Return the (x, y) coordinate for the center point of the cell that contains the specified text.  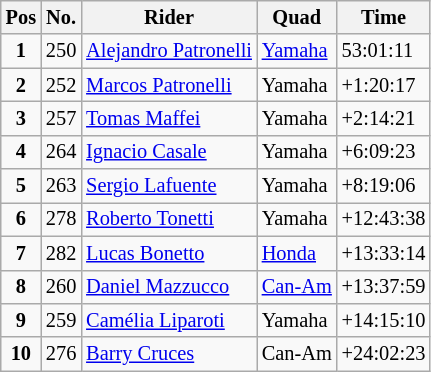
Time (384, 17)
9 (21, 320)
8 (21, 287)
Quad (297, 17)
7 (21, 253)
257 (61, 118)
264 (61, 152)
No. (61, 17)
259 (61, 320)
53:01:11 (384, 51)
Honda (297, 253)
+24:02:23 (384, 354)
Roberto Tonetti (169, 219)
+8:19:06 (384, 186)
Daniel Mazzucco (169, 287)
263 (61, 186)
+1:20:17 (384, 85)
Camélia Liparoti (169, 320)
276 (61, 354)
+12:43:38 (384, 219)
252 (61, 85)
5 (21, 186)
Alejandro Patronelli (169, 51)
10 (21, 354)
3 (21, 118)
Rider (169, 17)
1 (21, 51)
Pos (21, 17)
250 (61, 51)
2 (21, 85)
260 (61, 287)
+13:37:59 (384, 287)
Ignacio Casale (169, 152)
+14:15:10 (384, 320)
282 (61, 253)
278 (61, 219)
+13:33:14 (384, 253)
+2:14:21 (384, 118)
6 (21, 219)
4 (21, 152)
+6:09:23 (384, 152)
Marcos Patronelli (169, 85)
Tomas Maffei (169, 118)
Sergio Lafuente (169, 186)
Barry Cruces (169, 354)
Lucas Bonetto (169, 253)
